From the cell containing the given text, extract its center point as [X, Y] coordinate. 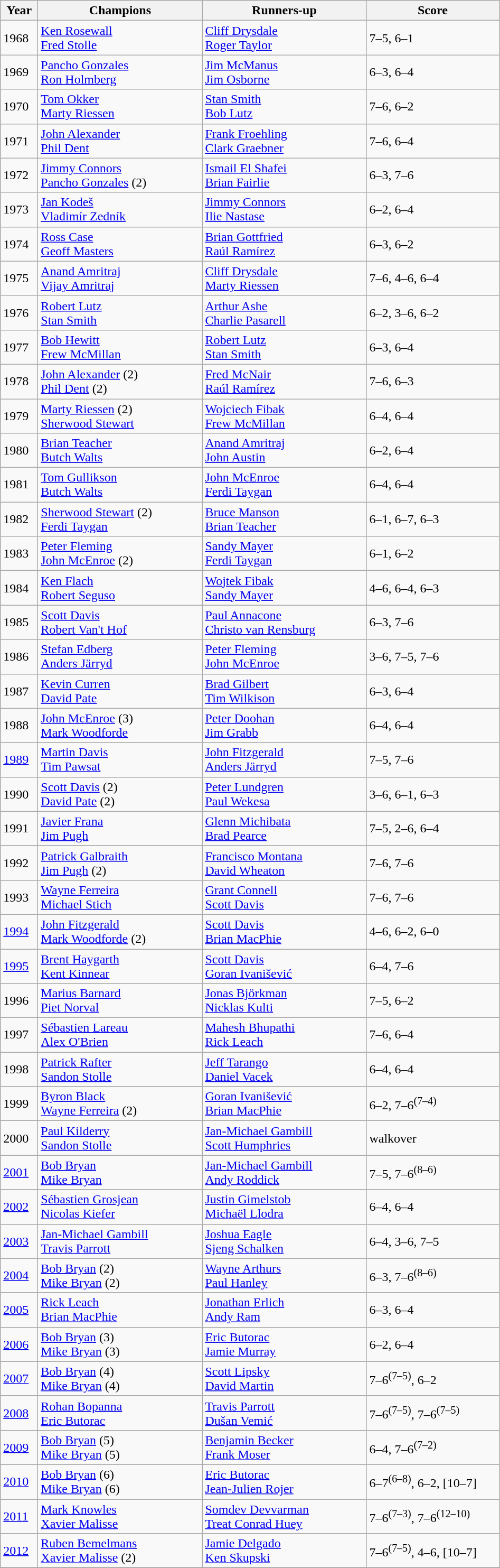
Martin Davis Tim Pawsat [120, 760]
Brent Haygarth Kent Kinnear [120, 966]
Brad Gilbert Tim Wilkison [284, 691]
1998 [19, 1070]
Wayne Arthurs Paul Hanley [284, 1276]
Bob Bryan (5) Mike Bryan (5) [120, 1447]
7–6(7–3), 7–6(12–10) [433, 1516]
Rohan Bopanna Eric Butorac [120, 1413]
Patrick Rafter Sandon Stolle [120, 1070]
Ross Case Geoff Masters [120, 244]
Marty Riessen (2) Sherwood Stewart [120, 415]
4–6, 6–4, 6–3 [433, 588]
Jim McManus Jim Osborne [284, 72]
1986 [19, 656]
1979 [19, 415]
7–6, 4–6, 6–4 [433, 278]
1999 [19, 1103]
1987 [19, 691]
Stefan Edberg Anders Järryd [120, 656]
1968 [19, 38]
Runners-up [284, 11]
2010 [19, 1482]
Sébastien Grosjean Nicolas Kiefer [120, 1207]
6–4, 3–6, 7–5 [433, 1241]
7–6, 6–2 [433, 107]
Sandy Mayer Ferdi Taygan [284, 554]
Sherwood Stewart (2) Ferdi Taygan [120, 519]
6–4, 7–6(7–2) [433, 1447]
Wayne Ferreira Michael Stich [120, 897]
Travis Parrott Dušan Vemić [284, 1413]
1988 [19, 725]
1997 [19, 1035]
Peter Fleming John McEnroe [284, 656]
1973 [19, 209]
Javier Frana Jim Pugh [120, 829]
Goran Ivanišević Brian MacPhie [284, 1103]
2007 [19, 1378]
Grant Connell Scott Davis [284, 897]
6–2, 7–6(7–4) [433, 1103]
7–5, 6–2 [433, 1001]
6–3, 7–6(8–6) [433, 1276]
Ken Rosewall Fred Stolle [120, 38]
1970 [19, 107]
Jimmy Connors Pancho Gonzales (2) [120, 175]
Year [19, 11]
Justin Gimelstob Michaël Llodra [284, 1207]
7–6(7–5), 4–6, [10–7] [433, 1551]
2001 [19, 1172]
Ken Flach Robert Seguso [120, 588]
Jimmy Connors Ilie Nastase [284, 209]
7–5, 2–6, 6–4 [433, 829]
6–7(6–8), 6–2, [10–7] [433, 1482]
Anand Amritraj Vijay Amritraj [120, 278]
Wojtek Fibak Sandy Mayer [284, 588]
1996 [19, 1001]
2011 [19, 1516]
6–3, 6–2 [433, 244]
Stan Smith Bob Lutz [284, 107]
Somdev Devvarman Treat Conrad Huey [284, 1516]
John Fitzgerald Mark Woodforde (2) [120, 931]
Jeff Tarango Daniel Vacek [284, 1070]
Cliff Drysdale Marty Riessen [284, 278]
Ruben Bemelmans Xavier Malisse (2) [120, 1551]
Peter Lundgren Paul Wekesa [284, 794]
Rick Leach Brian MacPhie [120, 1310]
1995 [19, 966]
Brian Teacher Butch Walts [120, 450]
Pancho Gonzales Ron Holmberg [120, 72]
2004 [19, 1276]
Anand Amritraj John Austin [284, 450]
John Alexander (2) Phil Dent (2) [120, 382]
Kevin Curren David Pate [120, 691]
6–1, 6–2 [433, 554]
Jonathan Erlich Andy Ram [284, 1310]
Peter Doohan Jim Grabb [284, 725]
1990 [19, 794]
7–6(7–5), 7–6(7–5) [433, 1413]
Bob Bryan (6) Mike Bryan (6) [120, 1482]
1985 [19, 623]
7–5, 6–1 [433, 38]
1994 [19, 931]
1971 [19, 141]
John Fitzgerald Anders Järryd [284, 760]
6–4, 7–6 [433, 966]
walkover [433, 1138]
1992 [19, 862]
Tom Gullikson Butch Walts [120, 485]
Paul Annacone Christo van Rensburg [284, 623]
John McEnroe Ferdi Taygan [284, 485]
1980 [19, 450]
Eric Butorac Jamie Murray [284, 1344]
7–6, 6–3 [433, 382]
1982 [19, 519]
2009 [19, 1447]
1978 [19, 382]
Fred McNair Raúl Ramírez [284, 382]
Mark Knowles Xavier Malisse [120, 1516]
Champions [120, 11]
Arthur Ashe Charlie Pasarell [284, 313]
Jan-Michael Gambill Scott Humphries [284, 1138]
2008 [19, 1413]
2002 [19, 1207]
2003 [19, 1241]
Bruce Manson Brian Teacher [284, 519]
1993 [19, 897]
1977 [19, 347]
6–2, 3–6, 6–2 [433, 313]
1984 [19, 588]
Frank Froehling Clark Graebner [284, 141]
3–6, 7–5, 7–6 [433, 656]
Jan-Michael Gambill Travis Parrott [120, 1241]
3–6, 6–1, 6–3 [433, 794]
Jan-Michael Gambill Andy Roddick [284, 1172]
Wojciech Fibak Frew McMillan [284, 415]
Scott Lipsky David Martin [284, 1378]
1976 [19, 313]
Bob Bryan (4) Mike Bryan (4) [120, 1378]
7–5, 7–6 [433, 760]
Scott Davis Robert Van't Hof [120, 623]
1974 [19, 244]
Paul Kilderry Sandon Stolle [120, 1138]
1975 [19, 278]
Bob Hewitt Frew McMillan [120, 347]
2006 [19, 1344]
Peter Fleming John McEnroe (2) [120, 554]
Cliff Drysdale Roger Taylor [284, 38]
Scott Davis Goran Ivanišević [284, 966]
2012 [19, 1551]
1989 [19, 760]
4–6, 6–2, 6–0 [433, 931]
1972 [19, 175]
Jonas Björkman Nicklas Kulti [284, 1001]
Brian Gottfried Raúl Ramírez [284, 244]
6–1, 6–7, 6–3 [433, 519]
1969 [19, 72]
John Alexander Phil Dent [120, 141]
Score [433, 11]
John McEnroe (3) Mark Woodforde [120, 725]
Patrick Galbraith Jim Pugh (2) [120, 862]
7–6(7–5), 6–2 [433, 1378]
Francisco Montana David Wheaton [284, 862]
Bob Bryan Mike Bryan [120, 1172]
Scott Davis (2) David Pate (2) [120, 794]
Eric Butorac Jean-Julien Rojer [284, 1482]
Bob Bryan (3) Mike Bryan (3) [120, 1344]
Jamie Delgado Ken Skupski [284, 1551]
1983 [19, 554]
1981 [19, 485]
Marius Barnard Piet Norval [120, 1001]
Byron Black Wayne Ferreira (2) [120, 1103]
Benjamin Becker Frank Moser [284, 1447]
Ismail El Shafei Brian Fairlie [284, 175]
Joshua Eagle Sjeng Schalken [284, 1241]
Mahesh Bhupathi Rick Leach [284, 1035]
2000 [19, 1138]
Sébastien Lareau Alex O'Brien [120, 1035]
Scott Davis Brian MacPhie [284, 931]
Glenn Michibata Brad Pearce [284, 829]
Tom Okker Marty Riessen [120, 107]
2005 [19, 1310]
Bob Bryan (2) Mike Bryan (2) [120, 1276]
7–5, 7–6(8–6) [433, 1172]
1991 [19, 829]
Jan Kodeš Vladimír Zedník [120, 209]
